Determine the [X, Y] coordinate at the center of the cell enclosing the given text.  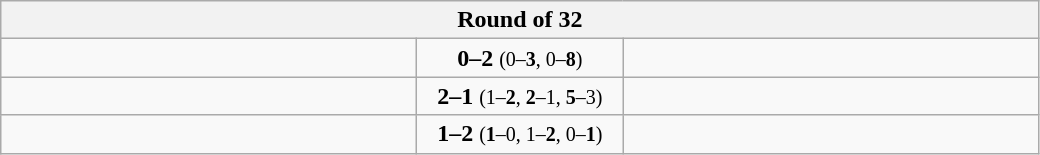
Round of 32 [520, 20]
1–2 (1–0, 1–2, 0–1) [520, 134]
0–2 (0–3, 0–8) [520, 58]
2–1 (1–2, 2–1, 5–3) [520, 96]
